From the cell containing the given text, extract its center point as [x, y] coordinate. 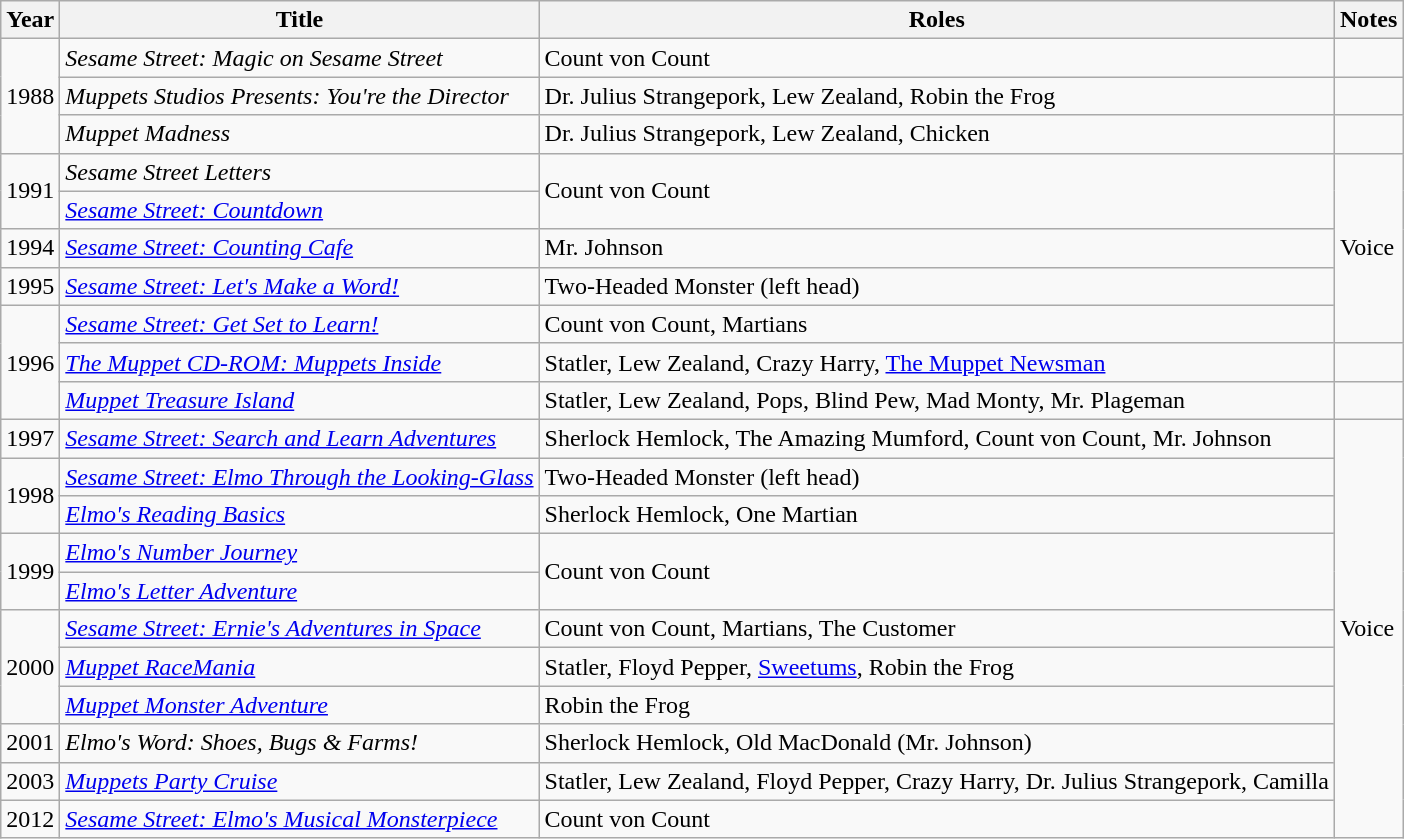
Statler, Floyd Pepper, Sweetums, Robin the Frog [936, 667]
Robin the Frog [936, 705]
Statler, Lew Zealand, Floyd Pepper, Crazy Harry, Dr. Julius Strangepork, Camilla [936, 781]
Year [30, 20]
Statler, Lew Zealand, Pops, Blind Pew, Mad Monty, Mr. Plageman [936, 400]
Sesame Street: Let's Make a Word! [300, 286]
Sesame Street: Search and Learn Adventures [300, 438]
Sesame Street: Elmo's Musical Monsterpiece [300, 819]
Muppet Madness [300, 134]
Sesame Street: Elmo Through the Looking-Glass [300, 477]
1994 [30, 248]
Muppet Treasure Island [300, 400]
Statler, Lew Zealand, Crazy Harry, The Muppet Newsman [936, 362]
2003 [30, 781]
2001 [30, 743]
Sesame Street: Magic on Sesame Street [300, 58]
Sherlock Hemlock, One Martian [936, 515]
Elmo's Word: Shoes, Bugs & Farms! [300, 743]
Dr. Julius Strangepork, Lew Zealand, Robin the Frog [936, 96]
Elmo's Letter Adventure [300, 591]
2012 [30, 819]
Sherlock Hemlock, Old MacDonald (Mr. Johnson) [936, 743]
1998 [30, 496]
Muppet Monster Adventure [300, 705]
1991 [30, 191]
Sesame Street Letters [300, 172]
Mr. Johnson [936, 248]
Elmo's Reading Basics [300, 515]
2000 [30, 667]
1996 [30, 362]
Count von Count, Martians [936, 324]
Muppets Party Cruise [300, 781]
1997 [30, 438]
1988 [30, 96]
Sesame Street: Get Set to Learn! [300, 324]
Muppet RaceMania [300, 667]
Roles [936, 20]
Dr. Julius Strangepork, Lew Zealand, Chicken [936, 134]
Title [300, 20]
The Muppet CD-ROM: Muppets Inside [300, 362]
1995 [30, 286]
Sesame Street: Counting Cafe [300, 248]
1999 [30, 572]
Elmo's Number Journey [300, 553]
Sesame Street: Ernie's Adventures in Space [300, 629]
Notes [1368, 20]
Sherlock Hemlock, The Amazing Mumford, Count von Count, Mr. Johnson [936, 438]
Muppets Studios Presents: You're the Director [300, 96]
Sesame Street: Countdown [300, 210]
Count von Count, Martians, The Customer [936, 629]
